Provide the (X, Y) coordinate of the cell's center where the given text is located.  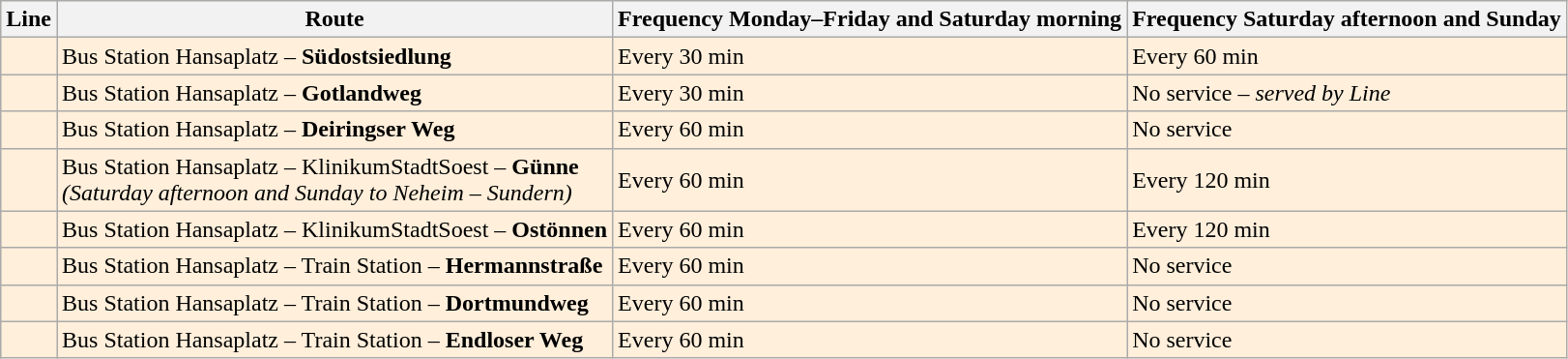
Bus Station Hansaplatz – KlinikumStadtSoest – Günne(Saturday afternoon and Sunday to Neheim – Sundern) (334, 180)
Bus Station Hansaplatz – Gotlandweg (334, 93)
Bus Station Hansaplatz – Deiringser Weg (334, 130)
Bus Station Hansaplatz – Train Station – Hermannstraße (334, 266)
Bus Station Hansaplatz – KlinikumStadtSoest – Ostönnen (334, 229)
Route (334, 19)
Frequency Saturday afternoon and Sunday (1348, 19)
Bus Station Hansaplatz – Südostsiedlung (334, 56)
Bus Station Hansaplatz – Train Station – Endloser Weg (334, 340)
No service – served by Line (1348, 93)
Line (29, 19)
Bus Station Hansaplatz – Train Station – Dortmundweg (334, 303)
Frequency Monday–Friday and Saturday morning (870, 19)
